Return the [X, Y] coordinate for the center point of the cell that contains the specified text.  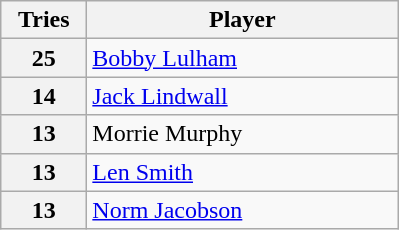
Norm Jacobson [242, 210]
Len Smith [242, 172]
Player [242, 20]
Tries [44, 20]
Morrie Murphy [242, 134]
14 [44, 96]
25 [44, 58]
Bobby Lulham [242, 58]
Jack Lindwall [242, 96]
